Capture the cell that displays the provided text and extract its [X, Y] central coordinate. 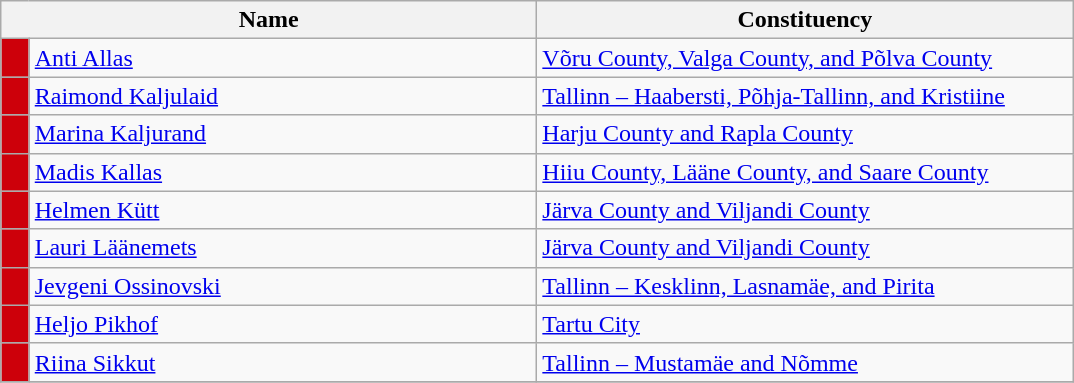
Tallinn – Kesklinn, Lasnamäe, and Pirita [805, 286]
Raimond Kaljulaid [283, 96]
Marina Kaljurand [283, 134]
Riina Sikkut [283, 362]
Tartu City [805, 324]
Anti Allas [283, 58]
Heljo Pikhof [283, 324]
Name [269, 20]
Tallinn – Haabersti, Põhja-Tallinn, and Kristiine [805, 96]
Tallinn – Mustamäe and Nõmme [805, 362]
Constituency [805, 20]
Harju County and Rapla County [805, 134]
Jevgeni Ossinovski [283, 286]
Madis Kallas [283, 172]
Lauri Läänemets [283, 248]
Hiiu County, Lääne County, and Saare County [805, 172]
Võru County, Valga County, and Põlva County [805, 58]
Helmen Kütt [283, 210]
